Pinpoint the cell where the given text exists, returning its [X, Y] midpoint coordinate. 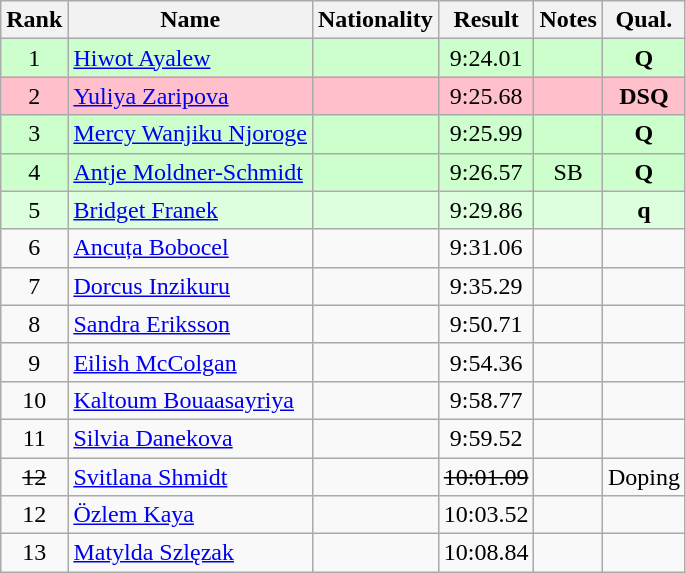
11 [34, 438]
DSQ [644, 96]
Result [486, 20]
Özlem Kaya [190, 515]
9:29.86 [486, 210]
Rank [34, 20]
Ancuța Bobocel [190, 248]
9:35.29 [486, 286]
10:03.52 [486, 515]
Nationality [375, 20]
9:25.68 [486, 96]
13 [34, 553]
9:58.77 [486, 400]
9:59.52 [486, 438]
9:26.57 [486, 172]
9:54.36 [486, 362]
8 [34, 324]
10:08.84 [486, 553]
6 [34, 248]
9 [34, 362]
9:31.06 [486, 248]
Mercy Wanjiku Njoroge [190, 134]
Dorcus Inzikuru [190, 286]
7 [34, 286]
9:24.01 [486, 58]
Svitlana Shmidt [190, 477]
Sandra Eriksson [190, 324]
Notes [568, 20]
Qual. [644, 20]
SB [568, 172]
Hiwot Ayalew [190, 58]
Silvia Danekova [190, 438]
1 [34, 58]
Yuliya Zaripova [190, 96]
9:50.71 [486, 324]
Antje Moldner-Schmidt [190, 172]
Matylda Szlęzak [190, 553]
Eilish McColgan [190, 362]
q [644, 210]
2 [34, 96]
10:01.09 [486, 477]
5 [34, 210]
9:25.99 [486, 134]
Bridget Franek [190, 210]
4 [34, 172]
Doping [644, 477]
3 [34, 134]
Name [190, 20]
10 [34, 400]
Kaltoum Bouaasayriya [190, 400]
